Identify which cell holds the provided text, then report its (X, Y) central coordinate. 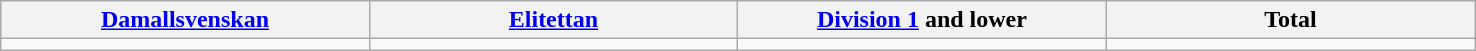
Elitettan (553, 20)
Damallsvenskan (185, 20)
Total (1290, 20)
Division 1 and lower (922, 20)
